Provide the [X, Y] coordinate of the cell's center where the given text is located.  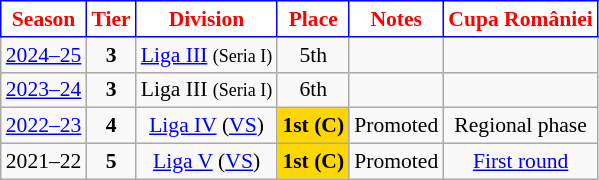
2022–23 [44, 126]
Liga IV (VS) [207, 126]
5 [110, 162]
Cupa României [520, 19]
Division [207, 19]
Place [313, 19]
Regional phase [520, 126]
First round [520, 162]
6th [313, 90]
Liga V (VS) [207, 162]
2024–25 [44, 55]
Notes [396, 19]
Tier [110, 19]
2023–24 [44, 90]
Season [44, 19]
4 [110, 126]
5th [313, 55]
2021–22 [44, 162]
